Find where the given text appears and provide that cell's center as [X, Y] coordinate. 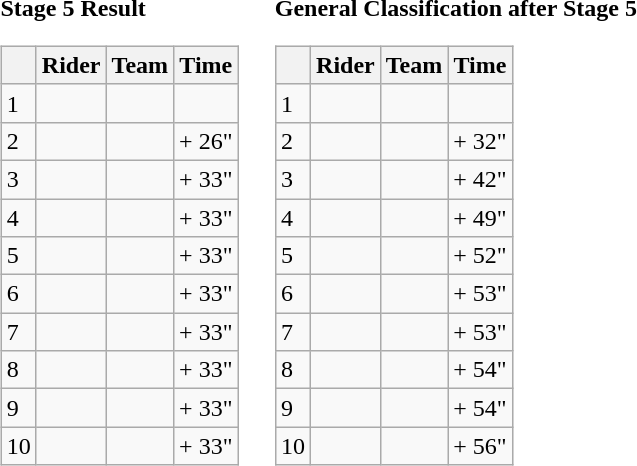
+ 26" [206, 141]
+ 42" [480, 179]
+ 32" [480, 141]
+ 49" [480, 217]
+ 56" [480, 446]
+ 52" [480, 256]
